Extract the (x, y) coordinate from the center of the cell holding the provided text.  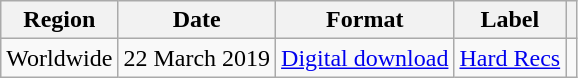
Hard Recs (510, 58)
Worldwide (60, 58)
Date (197, 20)
Label (510, 20)
Digital download (365, 58)
Region (60, 20)
22 March 2019 (197, 58)
Format (365, 20)
